Detect which cell encompasses the target text, then output its (X, Y) center coordinate. 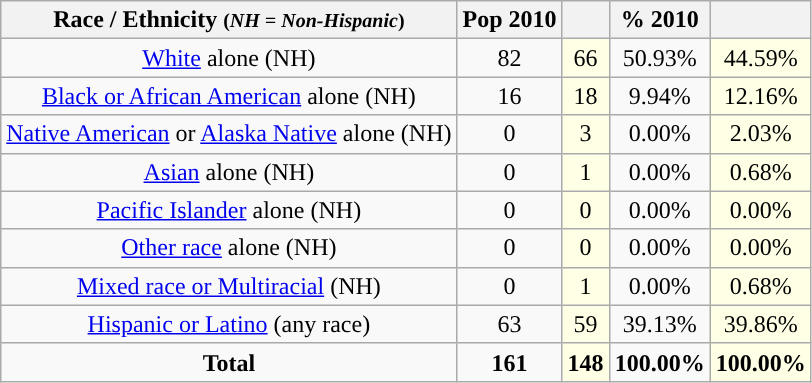
16 (510, 96)
Mixed race or Multiracial (NH) (229, 286)
Total (229, 362)
82 (510, 58)
39.86% (760, 324)
161 (510, 362)
Asian alone (NH) (229, 172)
63 (510, 324)
Pop 2010 (510, 20)
Pacific Islander alone (NH) (229, 210)
Other race alone (NH) (229, 248)
44.59% (760, 58)
59 (586, 324)
Black or African American alone (NH) (229, 96)
39.13% (660, 324)
66 (586, 58)
50.93% (660, 58)
9.94% (660, 96)
% 2010 (660, 20)
3 (586, 134)
12.16% (760, 96)
148 (586, 362)
2.03% (760, 134)
White alone (NH) (229, 58)
Hispanic or Latino (any race) (229, 324)
18 (586, 96)
Native American or Alaska Native alone (NH) (229, 134)
Race / Ethnicity (NH = Non-Hispanic) (229, 20)
